Scan for the cell matching the given text and deliver its (X, Y) coordinate at center. 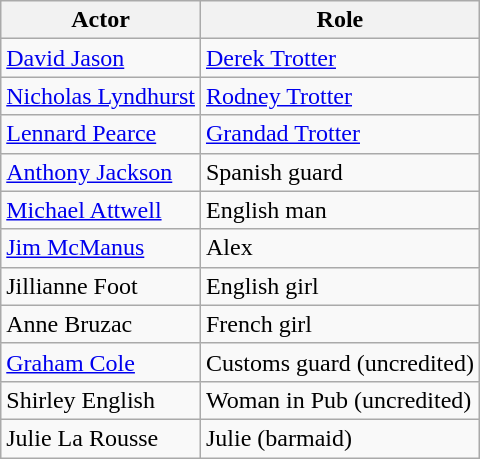
Anne Bruzac (101, 324)
Jillianne Foot (101, 286)
Actor (101, 20)
French girl (340, 324)
Alex (340, 248)
English girl (340, 286)
Michael Attwell (101, 210)
Woman in Pub (uncredited) (340, 400)
Graham Cole (101, 362)
Shirley English (101, 400)
Role (340, 20)
Anthony Jackson (101, 172)
Julie La Rousse (101, 438)
English man (340, 210)
David Jason (101, 58)
Rodney Trotter (340, 96)
Customs guard (uncredited) (340, 362)
Derek Trotter (340, 58)
Lennard Pearce (101, 134)
Spanish guard (340, 172)
Jim McManus (101, 248)
Grandad Trotter (340, 134)
Julie (barmaid) (340, 438)
Nicholas Lyndhurst (101, 96)
